Provide the [X, Y] coordinate of the cell's center where the given text is located.  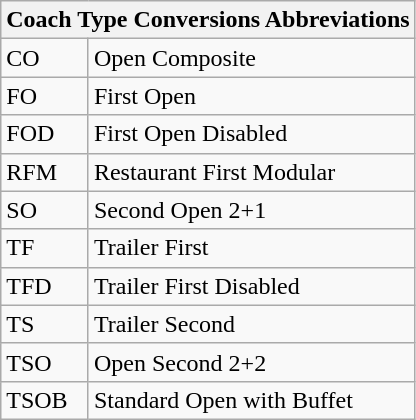
TSO [45, 362]
Second Open 2+1 [252, 210]
Coach Type Conversions Abbreviations [208, 20]
SO [45, 210]
TSOB [45, 400]
Trailer First Disabled [252, 286]
Open Composite [252, 58]
TF [45, 248]
Standard Open with Buffet [252, 400]
First Open [252, 96]
CO [45, 58]
TFD [45, 286]
Open Second 2+2 [252, 362]
RFM [45, 172]
TS [45, 324]
FO [45, 96]
Restaurant First Modular [252, 172]
First Open Disabled [252, 134]
Trailer Second [252, 324]
Trailer First [252, 248]
FOD [45, 134]
